Search for the cell housing the specified text and yield its (x, y) center coordinate. 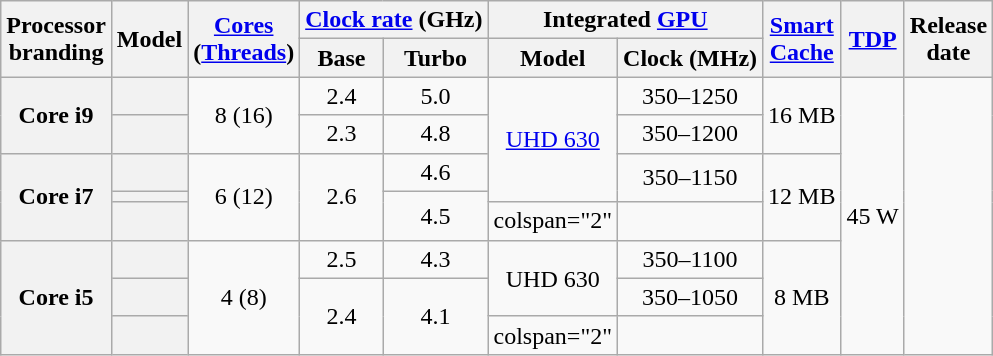
4.8 (436, 134)
Processorbranding (56, 39)
4.3 (436, 259)
Base (342, 58)
Core i7 (56, 196)
TDP (872, 39)
6 (12) (244, 196)
350–1250 (690, 96)
Clock (MHz) (690, 58)
2.6 (342, 196)
4 (8) (244, 297)
45 W (872, 216)
4.6 (436, 172)
4.1 (436, 316)
Integrated GPU (626, 20)
2.3 (342, 134)
Turbo (436, 58)
8 (16) (244, 115)
2.5 (342, 259)
SmartCache (802, 39)
5.0 (436, 96)
350–1050 (690, 297)
Clock rate (GHz) (394, 20)
Cores(Threads) (244, 39)
Core i9 (56, 115)
12 MB (802, 196)
16 MB (802, 115)
350–1100 (690, 259)
Core i5 (56, 297)
350–1200 (690, 134)
8 MB (802, 297)
4.5 (436, 216)
350–1150 (690, 178)
Releasedate (948, 39)
